Determine the (X, Y) coordinate at the center of the cell enclosing the given text.  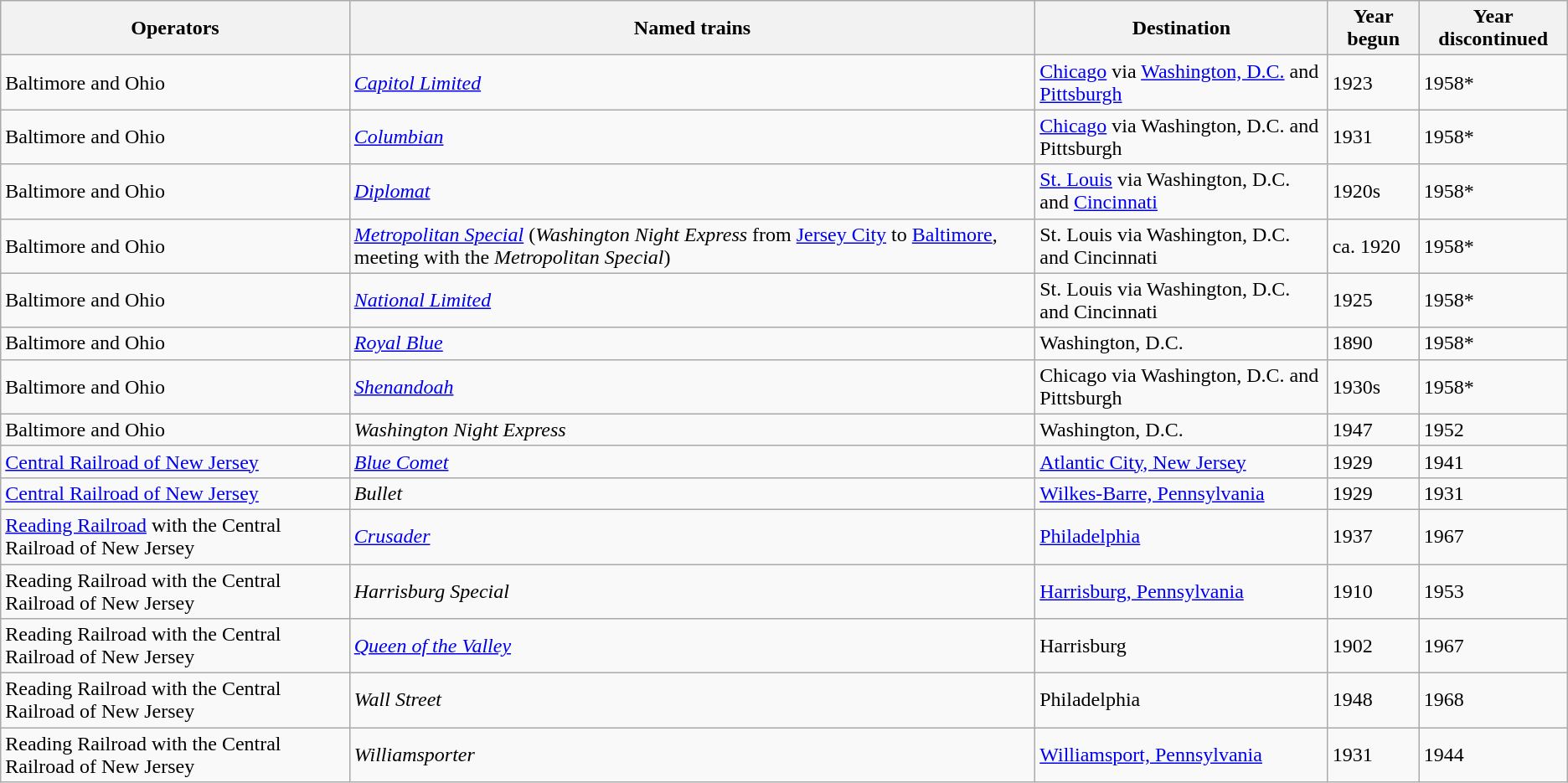
Harrisburg Special (692, 591)
Diplomat (692, 191)
Atlantic City, New Jersey (1181, 461)
Royal Blue (692, 343)
1910 (1374, 591)
Operators (176, 28)
1948 (1374, 700)
1953 (1493, 591)
Bullet (692, 493)
ca. 1920 (1374, 246)
Capitol Limited (692, 82)
Washington Night Express (692, 430)
1923 (1374, 82)
1902 (1374, 646)
1925 (1374, 300)
1944 (1493, 755)
Metropolitan Special (Washington Night Express from Jersey City to Baltimore, meeting with the Metropolitan Special) (692, 246)
Queen of the Valley (692, 646)
Wilkes-Barre, Pennsylvania (1181, 493)
1941 (1493, 461)
1930s (1374, 387)
Destination (1181, 28)
Shenandoah (692, 387)
Harrisburg, Pennsylvania (1181, 591)
1947 (1374, 430)
Blue Comet (692, 461)
Wall Street (692, 700)
Crusader (692, 536)
Harrisburg (1181, 646)
1968 (1493, 700)
1937 (1374, 536)
Williamsport, Pennsylvania (1181, 755)
Williamsporter (692, 755)
Year discontinued (1493, 28)
Named trains (692, 28)
1952 (1493, 430)
Columbian (692, 137)
Year begun (1374, 28)
1890 (1374, 343)
1920s (1374, 191)
National Limited (692, 300)
